Capture the cell that displays the provided text and extract its [x, y] central coordinate. 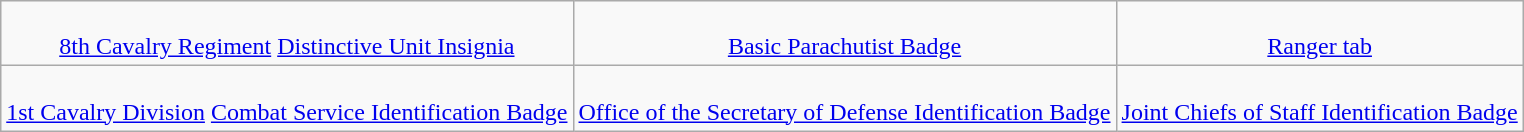
Joint Chiefs of Staff Identification Badge [1320, 98]
1st Cavalry Division Combat Service Identification Badge [287, 98]
8th Cavalry Regiment Distinctive Unit Insignia [287, 34]
Office of the Secretary of Defense Identification Badge [844, 98]
Ranger tab [1320, 34]
Basic Parachutist Badge [844, 34]
